Provide the [X, Y] coordinate of the cell's center where the given text is located.  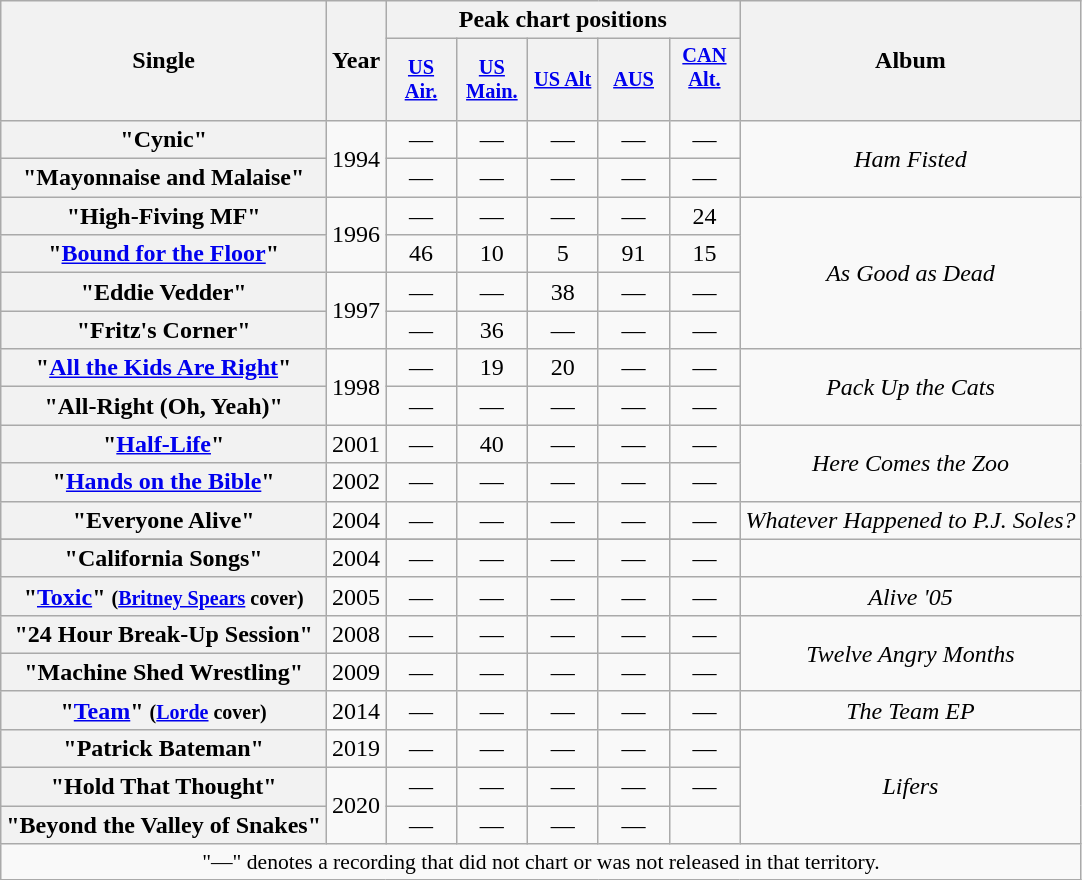
2008 [356, 634]
1996 [356, 235]
20 [562, 368]
"All the Kids Are Right" [164, 368]
As Good as Dead [910, 273]
46 [422, 254]
"Fritz's Corner" [164, 330]
CANAlt. [704, 80]
US Air. [422, 80]
5 [562, 254]
"Beyond the Valley of Snakes" [164, 825]
1998 [356, 387]
US Alt [562, 80]
1994 [356, 158]
2019 [356, 748]
91 [634, 254]
"Bound for the Floor" [164, 254]
"Eddie Vedder" [164, 292]
Whatever Happened to P.J. Soles? [910, 520]
Lifers [910, 786]
2020 [356, 806]
24 [704, 216]
10 [492, 254]
"California Songs" [164, 558]
Album [910, 61]
US Main. [492, 80]
Ham Fisted [910, 158]
40 [492, 444]
"Toxic" (Britney Spears cover) [164, 596]
"Hold That Thought" [164, 787]
"Half-Life" [164, 444]
2002 [356, 482]
"Machine Shed Wrestling" [164, 672]
Year [356, 61]
"—" denotes a recording that did not chart or was not released in that territory. [541, 862]
The Team EP [910, 710]
1997 [356, 311]
"Patrick Bateman" [164, 748]
"High-Fiving MF" [164, 216]
2009 [356, 672]
38 [562, 292]
Here Comes the Zoo [910, 463]
"Hands on the Bible" [164, 482]
AUS [634, 80]
Twelve Angry Months [910, 653]
Peak chart positions [563, 20]
"Cynic" [164, 139]
Pack Up the Cats [910, 387]
2005 [356, 596]
"Mayonnaise and Malaise" [164, 178]
2001 [356, 444]
"24 Hour Break-Up Session" [164, 634]
15 [704, 254]
19 [492, 368]
"Team" (Lorde cover) [164, 710]
Alive '05 [910, 596]
Single [164, 61]
"Everyone Alive" [164, 520]
"All-Right (Oh, Yeah)" [164, 406]
36 [492, 330]
2014 [356, 710]
